Locate the cell with the specified text and output its (x, y) center coordinate. 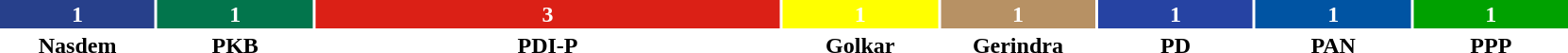
3 (547, 14)
